Locate the cell with the specified text and output its [x, y] center coordinate. 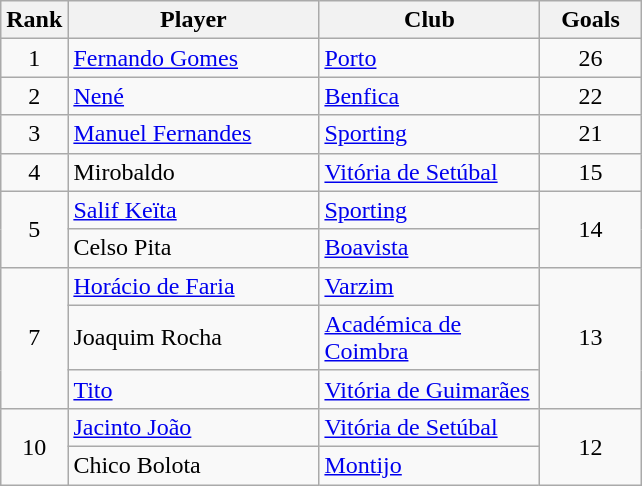
Jacinto João [194, 427]
1 [34, 58]
22 [590, 96]
13 [590, 338]
Player [194, 20]
Porto [430, 58]
Benfica [430, 96]
2 [34, 96]
Goals [590, 20]
Joaquim Rocha [194, 338]
Vitória de Guimarães [430, 389]
Manuel Fernandes [194, 134]
Rank [34, 20]
Boavista [430, 248]
5 [34, 229]
10 [34, 446]
Mirobaldo [194, 172]
26 [590, 58]
Fernando Gomes [194, 58]
Nené [194, 96]
Celso Pita [194, 248]
21 [590, 134]
4 [34, 172]
12 [590, 446]
Montijo [430, 465]
15 [590, 172]
Académica de Coimbra [430, 338]
3 [34, 134]
Club [430, 20]
Salif Keïta [194, 210]
Varzim [430, 286]
Chico Bolota [194, 465]
14 [590, 229]
Horácio de Faria [194, 286]
Tito [194, 389]
7 [34, 338]
